Provide the (X, Y) coordinate of the cell's center where the given text is located.  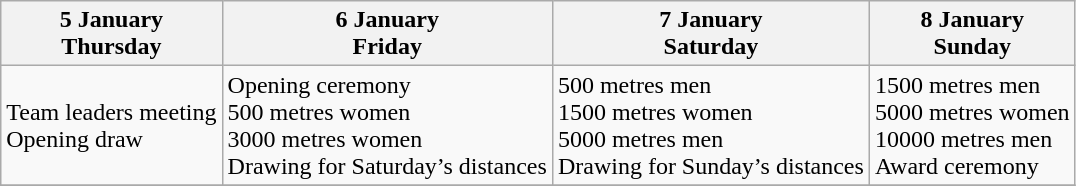
6 JanuaryFriday (387, 34)
Team leaders meetingOpening draw (112, 126)
1500 metres men5000 metres women10000 metres menAward ceremony (972, 126)
8 JanuarySunday (972, 34)
7 JanuarySaturday (710, 34)
5 JanuaryThursday (112, 34)
500 metres men1500 metres women5000 metres menDrawing for Sunday’s distances (710, 126)
Opening ceremony500 metres women3000 metres womenDrawing for Saturday’s distances (387, 126)
